Find where the given text appears and provide that cell's center as (x, y) coordinate. 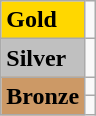
Gold (43, 20)
Bronze (43, 96)
Silver (43, 58)
